Return [x, y] of the center of cell containing provided text 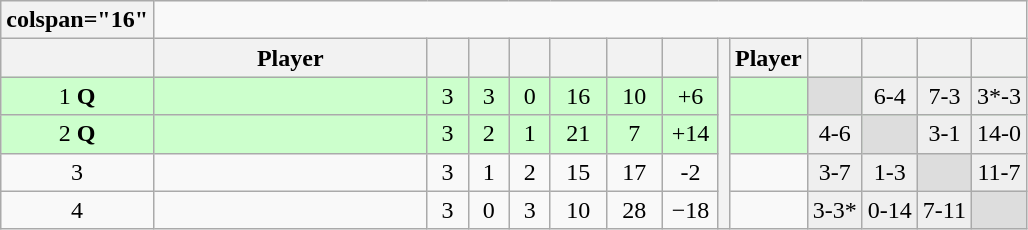
16 [578, 96]
−18 [690, 210]
0-14 [890, 210]
colspan="16" [78, 20]
2 Q [78, 134]
+6 [690, 96]
7 [634, 134]
4-6 [834, 134]
15 [578, 172]
17 [634, 172]
4 [78, 210]
-2 [690, 172]
3-3* [834, 210]
11-7 [998, 172]
3*-3 [998, 96]
7-3 [944, 96]
+14 [690, 134]
1-3 [890, 172]
3-1 [944, 134]
6-4 [890, 96]
28 [634, 210]
7-11 [944, 210]
14-0 [998, 134]
1 Q [78, 96]
21 [578, 134]
3-7 [834, 172]
